Return [x, y] of the center of cell containing provided text 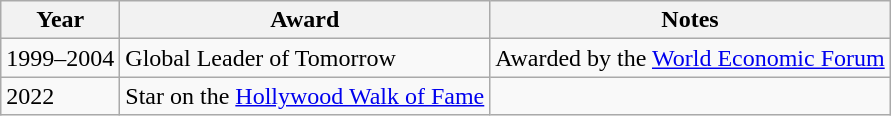
Year [60, 20]
1999–2004 [60, 58]
Global Leader of Tomorrow [305, 58]
Star on the Hollywood Walk of Fame [305, 96]
Notes [690, 20]
Award [305, 20]
Awarded by the World Economic Forum [690, 58]
2022 [60, 96]
